Find where the given text appears and provide that cell's center as [X, Y] coordinate. 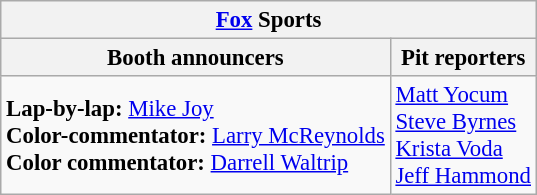
Fox Sports [269, 20]
Booth announcers [196, 58]
Pit reporters [463, 58]
Matt YocumSteve ByrnesKrista VodaJeff Hammond [463, 136]
Lap-by-lap: Mike JoyColor-commentator: Larry McReynoldsColor commentator: Darrell Waltrip [196, 136]
